From the cell containing the given text, extract its center point as [X, Y] coordinate. 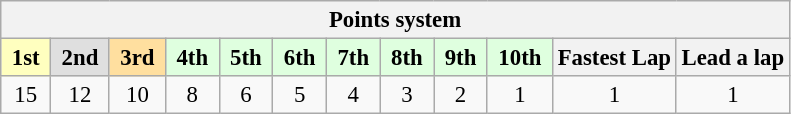
Lead a lap [732, 58]
2 [461, 95]
8 [192, 95]
10th [520, 58]
8th [407, 58]
Points system [396, 20]
1st [26, 58]
4 [353, 95]
10 [137, 95]
12 [80, 95]
2nd [80, 58]
3 [407, 95]
4th [192, 58]
9th [461, 58]
7th [353, 58]
6 [246, 95]
6th [300, 58]
15 [26, 95]
Fastest Lap [614, 58]
5 [300, 95]
5th [246, 58]
3rd [137, 58]
